Identify which cell holds the provided text, then report its (X, Y) central coordinate. 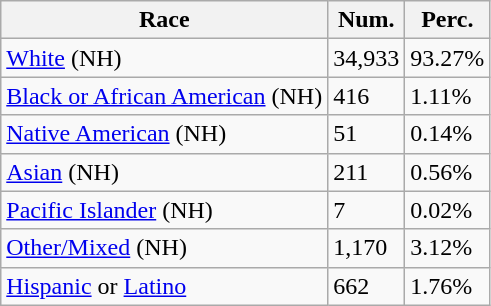
34,933 (366, 58)
Asian (NH) (164, 172)
Race (164, 20)
51 (366, 134)
416 (366, 96)
White (NH) (164, 58)
Hispanic or Latino (164, 286)
7 (366, 210)
0.56% (448, 172)
Num. (366, 20)
Pacific Islander (NH) (164, 210)
3.12% (448, 248)
662 (366, 286)
1.76% (448, 286)
0.02% (448, 210)
Black or African American (NH) (164, 96)
1.11% (448, 96)
Perc. (448, 20)
93.27% (448, 58)
0.14% (448, 134)
211 (366, 172)
Other/Mixed (NH) (164, 248)
1,170 (366, 248)
Native American (NH) (164, 134)
